Locate the cell with the specified text and output its (x, y) center coordinate. 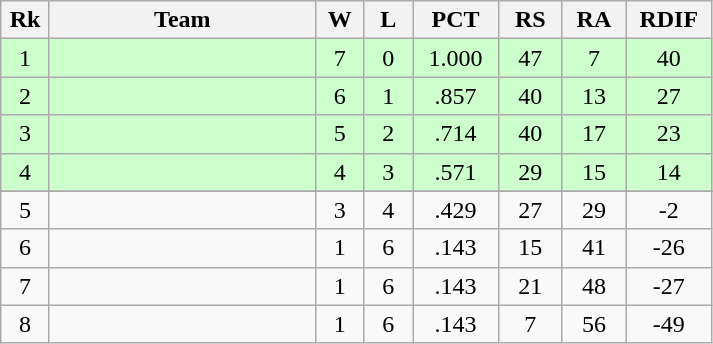
.429 (455, 210)
47 (531, 58)
PCT (455, 20)
21 (531, 286)
-2 (669, 210)
14 (669, 172)
RA (594, 20)
-27 (669, 286)
RDIF (669, 20)
48 (594, 286)
13 (594, 96)
.571 (455, 172)
L (388, 20)
17 (594, 134)
1.000 (455, 58)
Team (182, 20)
W (340, 20)
8 (26, 324)
.714 (455, 134)
RS (531, 20)
.857 (455, 96)
41 (594, 248)
-49 (669, 324)
Rk (26, 20)
23 (669, 134)
56 (594, 324)
-26 (669, 248)
0 (388, 58)
